Capture the cell that displays the provided text and extract its [X, Y] central coordinate. 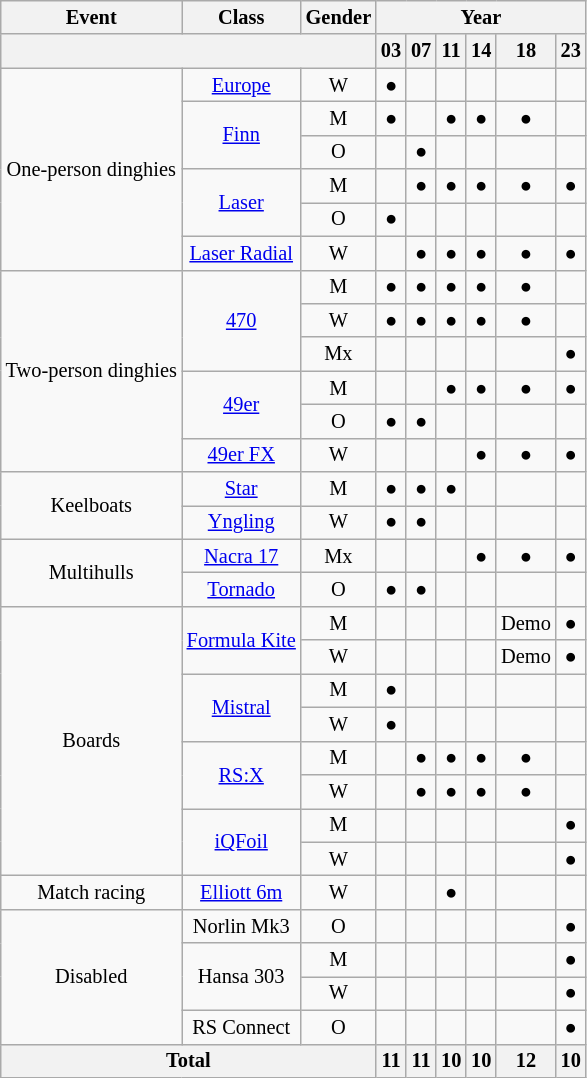
Multihulls [92, 572]
07 [421, 51]
49er [242, 404]
Match racing [92, 892]
Boards [92, 740]
RS Connect [242, 1027]
Laser Radial [242, 253]
Two-person dinghies [92, 371]
470 [242, 320]
Star [242, 489]
Elliott 6m [242, 892]
49er FX [242, 455]
RS:X [242, 774]
Keelboats [92, 506]
Europe [242, 85]
14 [481, 51]
Yngling [242, 522]
Total [188, 1061]
Year [481, 17]
12 [526, 1061]
iQFoil [242, 842]
Hansa 303 [242, 976]
Mistral [242, 706]
Norlin Mk3 [242, 926]
Tornado [242, 589]
Finn [242, 134]
03 [391, 51]
Gender [338, 17]
Nacra 17 [242, 556]
Disabled [92, 976]
One-person dinghies [92, 169]
Event [92, 17]
Formula Kite [242, 640]
18 [526, 51]
Class [242, 17]
Laser [242, 202]
23 [571, 51]
